Detect which cell encompasses the target text, then output its (X, Y) center coordinate. 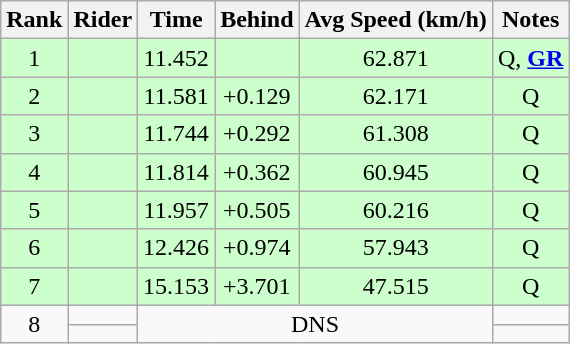
Time (176, 20)
47.515 (396, 286)
Rider (103, 20)
+0.505 (257, 210)
+0.362 (257, 172)
11.814 (176, 172)
11.957 (176, 210)
2 (34, 96)
Q, GR (530, 58)
8 (34, 324)
60.216 (396, 210)
15.153 (176, 286)
DNS (316, 324)
+3.701 (257, 286)
60.945 (396, 172)
11.452 (176, 58)
+0.292 (257, 134)
+0.974 (257, 248)
Notes (530, 20)
3 (34, 134)
57.943 (396, 248)
7 (34, 286)
Behind (257, 20)
12.426 (176, 248)
Avg Speed (km/h) (396, 20)
11.581 (176, 96)
4 (34, 172)
61.308 (396, 134)
11.744 (176, 134)
Rank (34, 20)
+0.129 (257, 96)
62.171 (396, 96)
5 (34, 210)
1 (34, 58)
62.871 (396, 58)
6 (34, 248)
